From the cell containing the given text, extract its center point as [X, Y] coordinate. 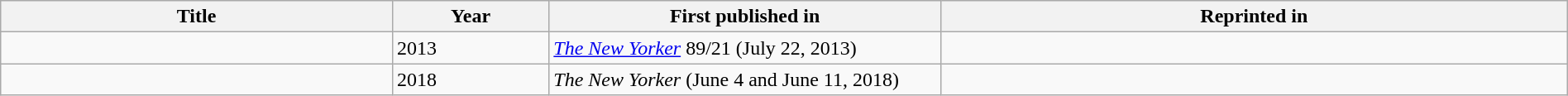
The New Yorker 89/21 (July 22, 2013) [745, 48]
Year [470, 17]
First published in [745, 17]
2018 [470, 79]
Reprinted in [1254, 17]
2013 [470, 48]
The New Yorker (June 4 and June 11, 2018) [745, 79]
Title [197, 17]
